From the cell containing the given text, extract its center point as (x, y) coordinate. 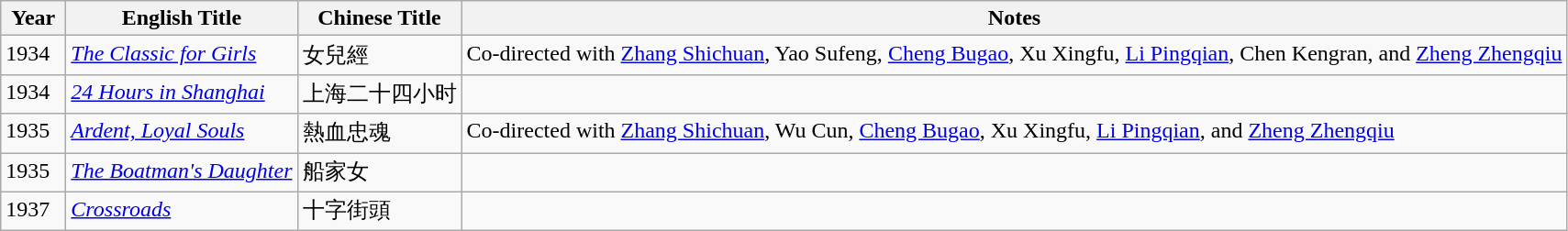
Notes (1015, 18)
上海二十四小时 (380, 93)
The Classic for Girls (182, 55)
English Title (182, 18)
女兒經 (380, 55)
The Boatman's Daughter (182, 172)
Crossroads (182, 211)
Ardent, Loyal Souls (182, 134)
熱血忠魂 (380, 134)
1937 (33, 211)
Chinese Title (380, 18)
Co-directed with Zhang Shichuan, Wu Cun, Cheng Bugao, Xu Xingfu, Li Pingqian, and Zheng Zhengqiu (1015, 134)
Year (33, 18)
十字街頭 (380, 211)
船家女 (380, 172)
24 Hours in Shanghai (182, 93)
Co-directed with Zhang Shichuan, Yao Sufeng, Cheng Bugao, Xu Xingfu, Li Pingqian, Chen Kengran, and Zheng Zhengqiu (1015, 55)
